Find where the given text appears and provide that cell's center as [x, y] coordinate. 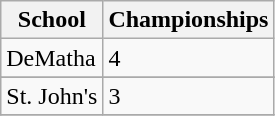
3 [188, 96]
School [52, 20]
DeMatha [52, 58]
4 [188, 58]
St. John's [52, 96]
Championships [188, 20]
